Locate the cell with the specified text and output its (x, y) center coordinate. 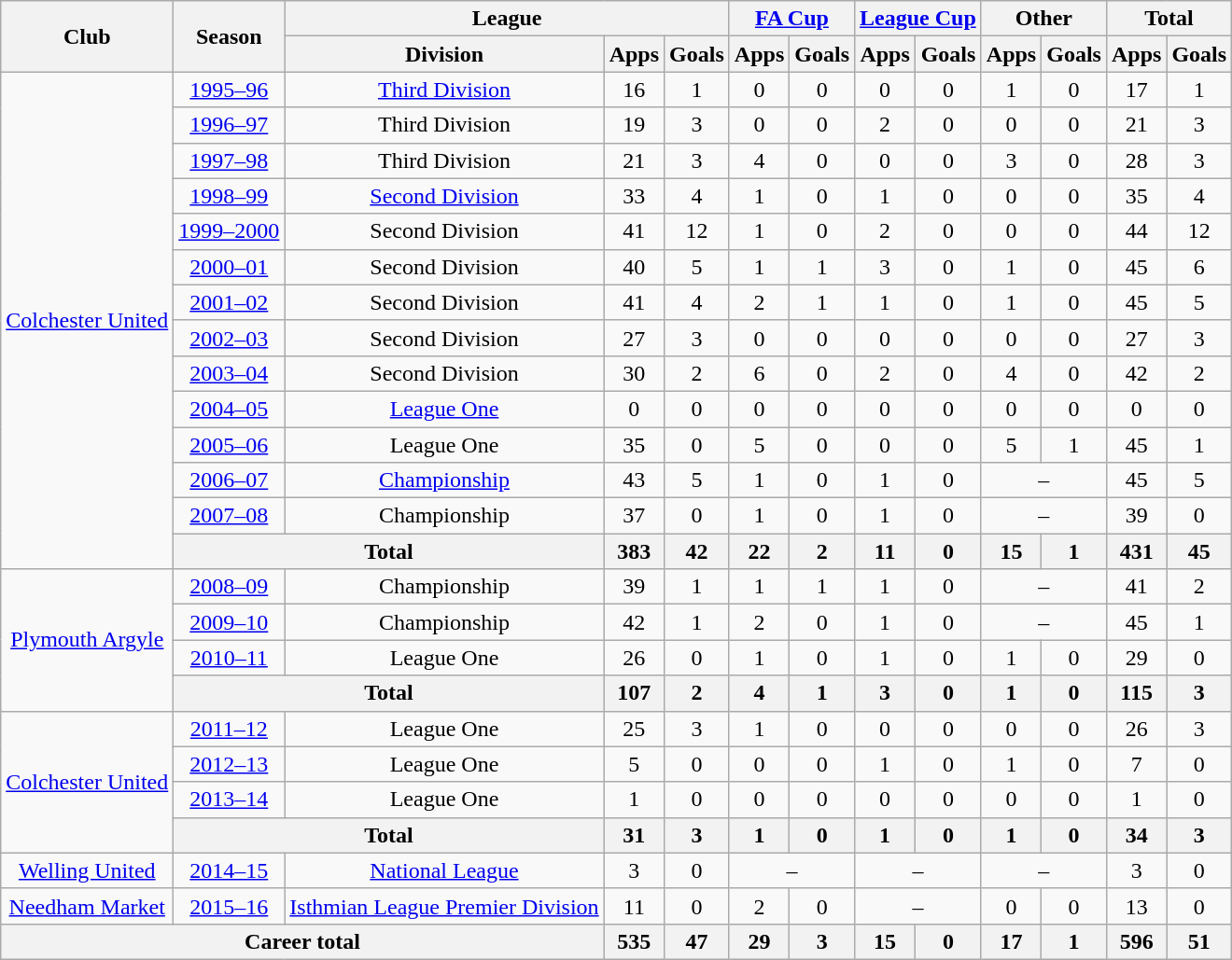
FA Cup (791, 19)
22 (759, 551)
2005–06 (230, 445)
28 (1136, 160)
Season (230, 36)
1996–97 (230, 125)
535 (634, 941)
16 (634, 90)
107 (634, 693)
2004–05 (230, 409)
2011–12 (230, 729)
2010–11 (230, 658)
League (508, 19)
37 (634, 516)
2013–14 (230, 800)
7 (1136, 764)
383 (634, 551)
1997–98 (230, 160)
2015–16 (230, 906)
Other (1043, 19)
2008–09 (230, 587)
Club (88, 36)
2000–01 (230, 267)
115 (1136, 693)
Needham Market (88, 906)
National League (444, 870)
2001–02 (230, 302)
19 (634, 125)
1999–2000 (230, 231)
47 (697, 941)
2006–07 (230, 480)
2007–08 (230, 516)
1995–96 (230, 90)
2014–15 (230, 870)
2009–10 (230, 622)
2012–13 (230, 764)
43 (634, 480)
2002–03 (230, 338)
Isthmian League Premier Division (444, 906)
431 (1136, 551)
30 (634, 373)
596 (1136, 941)
Career total (302, 941)
League Cup (918, 19)
34 (1136, 835)
Division (444, 54)
1998–99 (230, 196)
33 (634, 196)
51 (1199, 941)
31 (634, 835)
Plymouth Argyle (88, 640)
44 (1136, 231)
Welling United (88, 870)
2003–04 (230, 373)
40 (634, 267)
25 (634, 729)
13 (1136, 906)
